Find where the given text appears and provide that cell's center as (X, Y) coordinate. 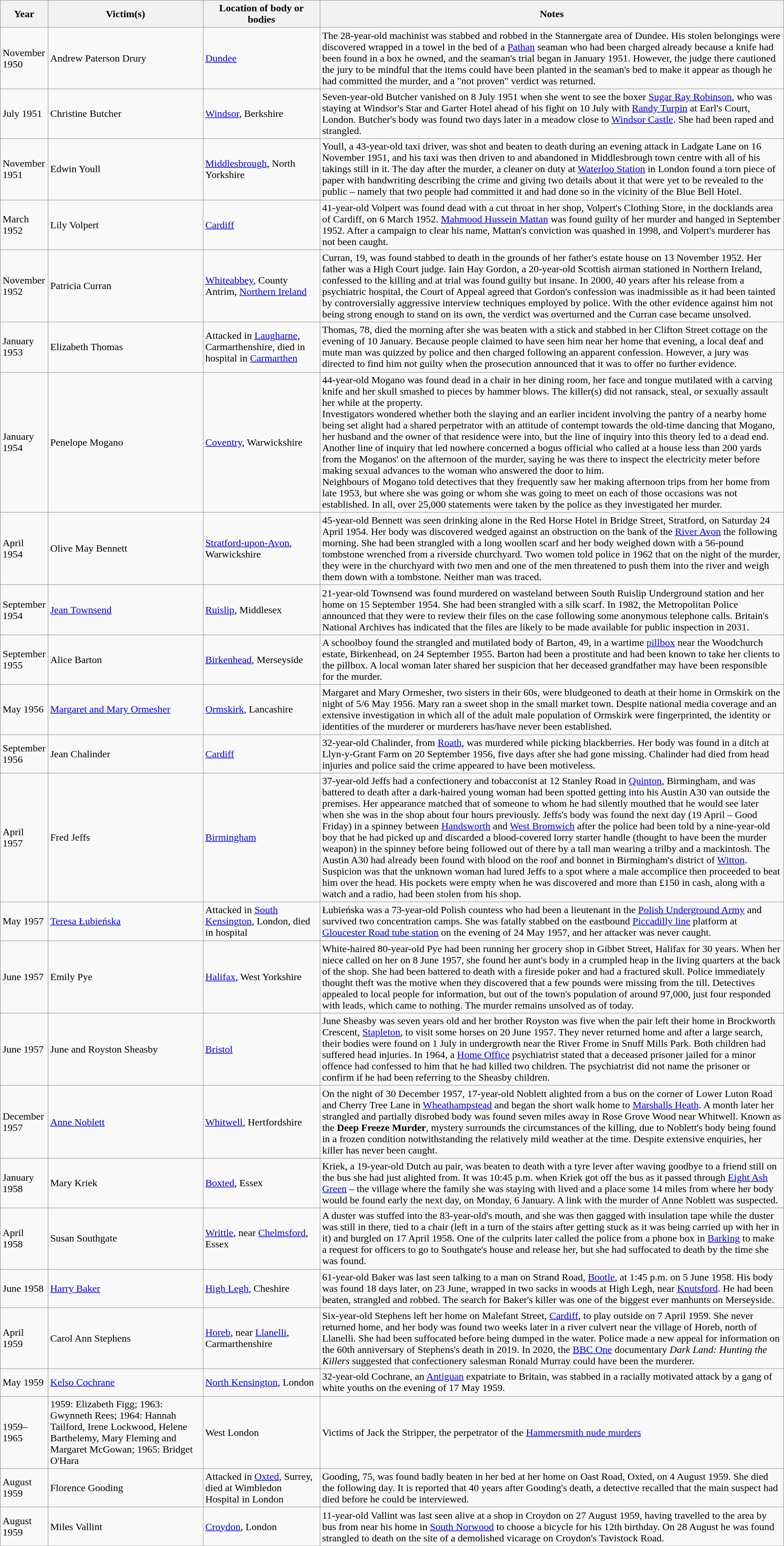
December 1957 (24, 1122)
Jean Chalinder (125, 754)
1959–1965 (24, 1432)
Horeb, near Llanelli, Carmarthenshire (261, 1338)
Carol Ann Stephens (125, 1338)
Attacked in Oxted, Surrey, died at Wimbledon Hospital in London (261, 1488)
Notes (552, 14)
Elizabeth Thomas (125, 347)
April 1959 (24, 1338)
November 1952 (24, 286)
Kelso Cochrane (125, 1382)
Ruislip, Middlesex (261, 610)
Victim(s) (125, 14)
Windsor, Berkshire (261, 114)
June and Royston Sheasby (125, 1050)
Stratford-upon-Avon, Warwickshire (261, 549)
June 1958 (24, 1288)
Fred Jeffs (125, 838)
Florence Gooding (125, 1488)
Miles Vallint (125, 1526)
Whiteabbey, County Antrim, Northern Ireland (261, 286)
January 1953 (24, 347)
May 1956 (24, 710)
November 1951 (24, 169)
High Legh, Cheshire (261, 1288)
Writtle, near Chelmsford, Essex (261, 1239)
Birmingham (261, 838)
West London (261, 1432)
November 1950 (24, 58)
Croydon, London (261, 1526)
Alice Barton (125, 659)
Jean Townsend (125, 610)
Attacked in Laugharne, Carmarthenshire, died in hospital in Carmarthen (261, 347)
Mary Kriek (125, 1183)
Attacked in South Kensington, London, died in hospital (261, 921)
Andrew Paterson Drury (125, 58)
January 1958 (24, 1183)
Location of body or bodies (261, 14)
Patricia Curran (125, 286)
March 1952 (24, 225)
Edwin Youll (125, 169)
Harry Baker (125, 1288)
Emily Pye (125, 977)
May 1959 (24, 1382)
Bristol (261, 1050)
January 1954 (24, 442)
Year (24, 14)
Penelope Mogano (125, 442)
Coventry, Warwickshire (261, 442)
April 1958 (24, 1239)
Teresa Łubieńska (125, 921)
April 1954 (24, 549)
Middlesbrough, North Yorkshire (261, 169)
Lily Volpert (125, 225)
Ormskirk, Lancashire (261, 710)
Anne Noblett (125, 1122)
Olive May Bennett (125, 549)
April 1957 (24, 838)
Dundee (261, 58)
Margaret and Mary Ormesher (125, 710)
Halifax, West Yorkshire (261, 977)
Susan Southgate (125, 1239)
July 1951 (24, 114)
Christine Butcher (125, 114)
May 1957 (24, 921)
Boxted, Essex (261, 1183)
September 1956 (24, 754)
September 1954 (24, 610)
Birkenhead, Merseyside (261, 659)
September 1955 (24, 659)
North Kensington, London (261, 1382)
Victims of Jack the Stripper, the perpetrator of the Hammersmith nude murders (552, 1432)
Whitwell, Hertfordshire (261, 1122)
